From the cell containing the given text, extract its center point as (X, Y) coordinate. 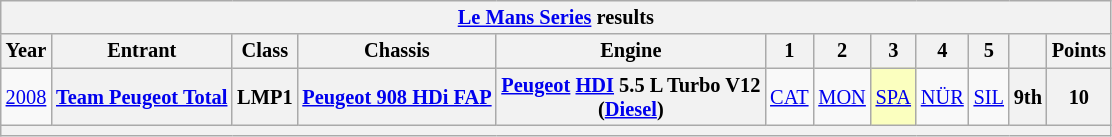
Points (1079, 51)
NÜR (942, 97)
MON (842, 97)
SPA (894, 97)
SIL (989, 97)
2 (842, 51)
Peugeot 908 HDi FAP (396, 97)
9th (1028, 97)
Engine (630, 51)
Team Peugeot Total (142, 97)
Peugeot HDI 5.5 L Turbo V12(Diesel) (630, 97)
Class (264, 51)
Entrant (142, 51)
Le Mans Series results (556, 17)
Year (26, 51)
LMP1 (264, 97)
5 (989, 51)
2008 (26, 97)
CAT (789, 97)
1 (789, 51)
3 (894, 51)
Chassis (396, 51)
10 (1079, 97)
4 (942, 51)
